Identify which cell holds the provided text, then report its [X, Y] central coordinate. 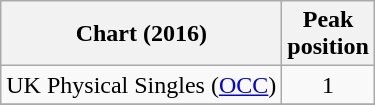
Chart (2016) [142, 34]
UK Physical Singles (OCC) [142, 85]
1 [328, 85]
Peakposition [328, 34]
